Output the (X, Y) coordinate of the center of the cell containing the given text.  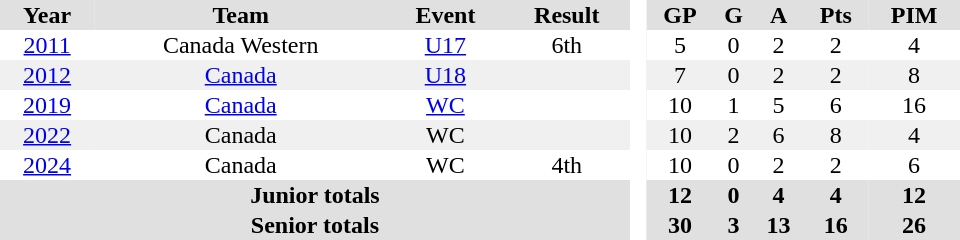
U17 (445, 45)
A (779, 15)
2011 (47, 45)
Event (445, 15)
Result (567, 15)
G (734, 15)
Canada Western (240, 45)
26 (914, 225)
4th (567, 165)
7 (680, 75)
2024 (47, 165)
6th (567, 45)
1 (734, 105)
PIM (914, 15)
GP (680, 15)
U18 (445, 75)
30 (680, 225)
2019 (47, 105)
2012 (47, 75)
Pts (836, 15)
Year (47, 15)
13 (779, 225)
3 (734, 225)
Junior totals (315, 195)
Senior totals (315, 225)
2022 (47, 135)
Team (240, 15)
